From the cell containing the given text, extract its center point as (X, Y) coordinate. 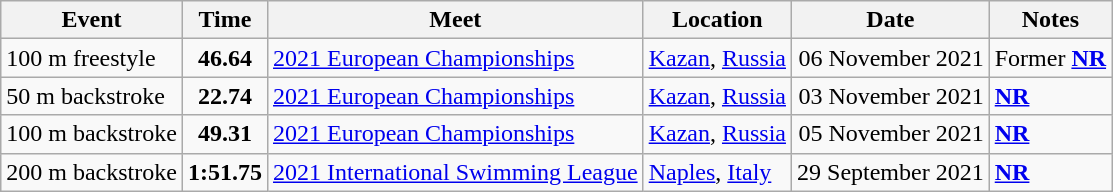
Meet (455, 20)
2021 International Swimming League (455, 172)
Event (92, 20)
Notes (1050, 20)
100 m backstroke (92, 134)
Former NR (1050, 58)
29 September 2021 (891, 172)
06 November 2021 (891, 58)
49.31 (224, 134)
Location (717, 20)
05 November 2021 (891, 134)
1:51.75 (224, 172)
Naples, Italy (717, 172)
50 m backstroke (92, 96)
Date (891, 20)
46.64 (224, 58)
200 m backstroke (92, 172)
Time (224, 20)
100 m freestyle (92, 58)
22.74 (224, 96)
03 November 2021 (891, 96)
